Output the (X, Y) coordinate of the center of the cell containing the given text.  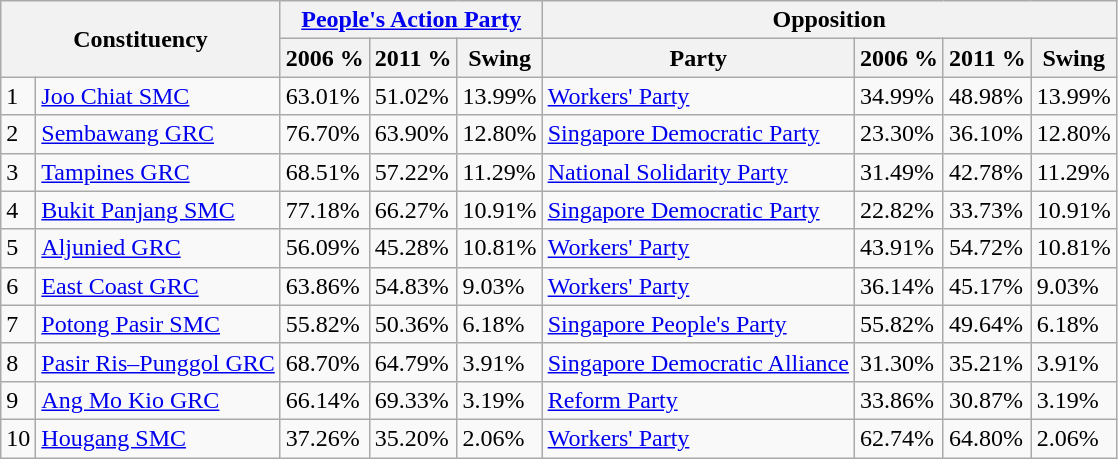
Sembawang GRC (158, 134)
Hougang SMC (158, 438)
30.87% (987, 400)
Reform Party (698, 400)
East Coast GRC (158, 286)
Constituency (141, 39)
62.74% (898, 438)
Party (698, 58)
8 (18, 362)
Potong Pasir SMC (158, 324)
36.10% (987, 134)
37.26% (324, 438)
Joo Chiat SMC (158, 96)
50.36% (413, 324)
7 (18, 324)
54.83% (413, 286)
63.86% (324, 286)
5 (18, 248)
48.98% (987, 96)
23.30% (898, 134)
9 (18, 400)
35.20% (413, 438)
10 (18, 438)
54.72% (987, 248)
43.91% (898, 248)
36.14% (898, 286)
49.64% (987, 324)
People's Action Party (411, 20)
69.33% (413, 400)
Tampines GRC (158, 172)
3 (18, 172)
63.01% (324, 96)
1 (18, 96)
57.22% (413, 172)
76.70% (324, 134)
66.27% (413, 210)
Singapore Democratic Alliance (698, 362)
68.51% (324, 172)
66.14% (324, 400)
34.99% (898, 96)
56.09% (324, 248)
42.78% (987, 172)
31.30% (898, 362)
64.79% (413, 362)
31.49% (898, 172)
Ang Mo Kio GRC (158, 400)
35.21% (987, 362)
Bukit Panjang SMC (158, 210)
Aljunied GRC (158, 248)
Singapore People's Party (698, 324)
45.17% (987, 286)
22.82% (898, 210)
6 (18, 286)
64.80% (987, 438)
National Solidarity Party (698, 172)
4 (18, 210)
Pasir Ris–Punggol GRC (158, 362)
33.73% (987, 210)
45.28% (413, 248)
51.02% (413, 96)
Opposition (829, 20)
33.86% (898, 400)
77.18% (324, 210)
2 (18, 134)
68.70% (324, 362)
63.90% (413, 134)
